Detect which cell encompasses the target text, then output its [x, y] center coordinate. 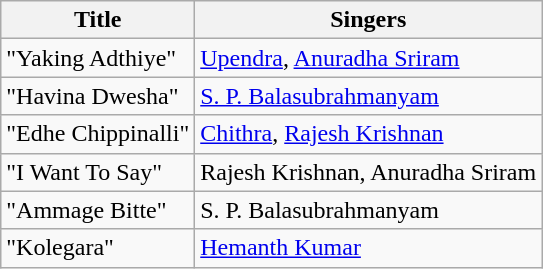
Hemanth Kumar [368, 248]
"Yaking Adthiye" [98, 58]
Rajesh Krishnan, Anuradha Sriram [368, 172]
Chithra, Rajesh Krishnan [368, 134]
Upendra, Anuradha Sriram [368, 58]
"Ammage Bitte" [98, 210]
"Edhe Chippinalli" [98, 134]
Singers [368, 20]
Title [98, 20]
"Kolegara" [98, 248]
"I Want To Say" [98, 172]
"Havina Dwesha" [98, 96]
